Pinpoint the cell where the given text exists, returning its [x, y] midpoint coordinate. 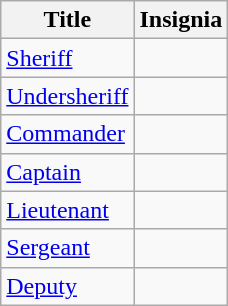
Insignia [181, 20]
Commander [68, 134]
Captain [68, 172]
Deputy [68, 286]
Title [68, 20]
Sergeant [68, 248]
Undersheriff [68, 96]
Sheriff [68, 58]
Lieutenant [68, 210]
